Pinpoint the cell where the given text exists, returning its [X, Y] midpoint coordinate. 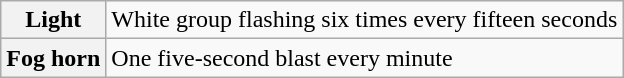
Light [54, 20]
One five-second blast every minute [364, 58]
Fog horn [54, 58]
White group flashing six times every fifteen seconds [364, 20]
